Detect which cell encompasses the target text, then output its [x, y] center coordinate. 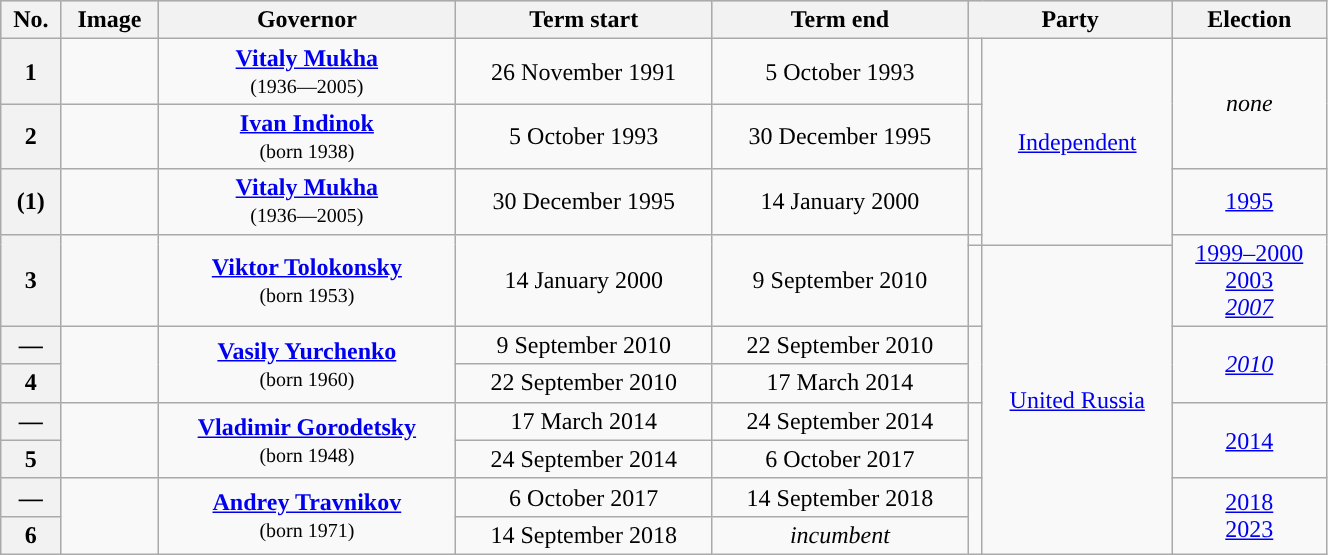
none [1249, 104]
26 November 1991 [584, 72]
1995 [1249, 202]
6 [31, 535]
Term end [840, 20]
No. [31, 20]
Independent [1077, 142]
Viktor Tolokonsky(born 1953) [306, 280]
20182023 [1249, 516]
Vladimir Gorodetsky(born 1948) [306, 440]
4 [31, 383]
incumbent [840, 535]
Term start [584, 20]
Vasily Yurchenko(born 1960) [306, 364]
Governor [306, 20]
Election [1249, 20]
Party [1070, 20]
Andrey Travnikov(born 1971) [306, 516]
Ivan Indinok(born 1938) [306, 136]
2010 [1249, 364]
3 [31, 280]
(1) [31, 202]
United Russia [1077, 400]
5 [31, 459]
1 [31, 72]
Image [110, 20]
1999–200020032007 [1249, 280]
2014 [1249, 440]
2 [31, 136]
